Find where the given text appears and provide that cell's center as [x, y] coordinate. 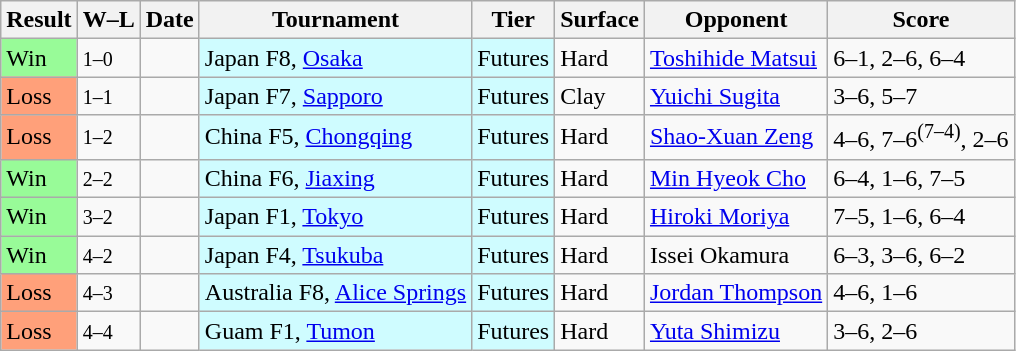
Japan F1, Tokyo [335, 217]
4–4 [108, 331]
Surface [600, 20]
Hiroki Moriya [736, 217]
Opponent [736, 20]
Shao-Xuan Zeng [736, 138]
Australia F8, Alice Springs [335, 293]
China F5, Chongqing [335, 138]
3–6, 2–6 [921, 331]
3–2 [108, 217]
Issei Okamura [736, 255]
4–2 [108, 255]
6–1, 2–6, 6–4 [921, 58]
Date [170, 20]
1–2 [108, 138]
2–2 [108, 178]
Japan F7, Sapporo [335, 96]
3–6, 5–7 [921, 96]
China F6, Jiaxing [335, 178]
Yuta Shimizu [736, 331]
7–5, 1–6, 6–4 [921, 217]
4–6, 7–6(7–4), 2–6 [921, 138]
6–3, 3–6, 6–2 [921, 255]
Min Hyeok Cho [736, 178]
Japan F4, Tsukuba [335, 255]
Toshihide Matsui [736, 58]
1–1 [108, 96]
Tournament [335, 20]
6–4, 1–6, 7–5 [921, 178]
Japan F8, Osaka [335, 58]
Yuichi Sugita [736, 96]
4–3 [108, 293]
Result [39, 20]
Tier [514, 20]
Jordan Thompson [736, 293]
Guam F1, Tumon [335, 331]
1–0 [108, 58]
Clay [600, 96]
Score [921, 20]
4–6, 1–6 [921, 293]
W–L [108, 20]
